Extract the (X, Y) coordinate from the center of the cell holding the provided text.  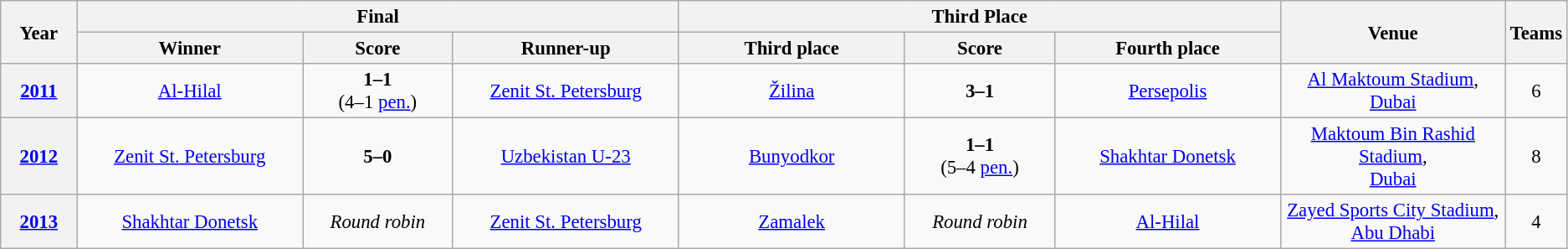
Year (38, 32)
8 (1536, 157)
Uzbekistan U-23 (566, 157)
Žilina (792, 91)
Third place (792, 49)
2012 (38, 157)
2011 (38, 91)
Final (378, 17)
6 (1536, 91)
Venue (1392, 32)
1–1(4–1 pen.) (378, 91)
3–1 (980, 91)
Winner (190, 49)
Teams (1536, 32)
4 (1536, 221)
Persepolis (1168, 91)
Zayed Sports City Stadium,Abu Dhabi (1392, 221)
2013 (38, 221)
Bunyodkor (792, 157)
Zamalek (792, 221)
Fourth place (1168, 49)
1–1(5–4 pen.) (980, 157)
Runner-up (566, 49)
5–0 (378, 157)
Al Maktoum Stadium,Dubai (1392, 91)
Third Place (979, 17)
Maktoum Bin Rashid Stadium,Dubai (1392, 157)
